Determine the [X, Y] coordinate at the center of the cell enclosing the given text.  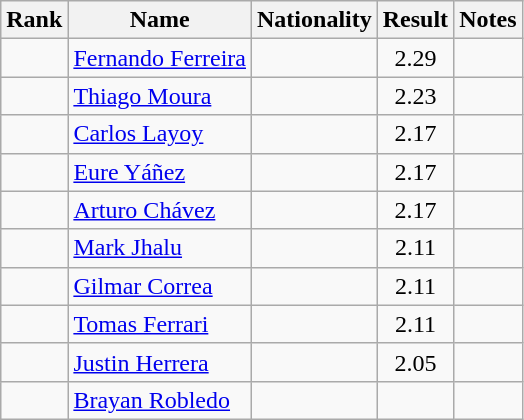
Result [415, 20]
Fernando Ferreira [160, 58]
Tomas Ferrari [160, 324]
Rank [34, 20]
Arturo Chávez [160, 210]
Eure Yáñez [160, 172]
Name [160, 20]
2.05 [415, 362]
Brayan Robledo [160, 400]
2.29 [415, 58]
Thiago Moura [160, 96]
Justin Herrera [160, 362]
Nationality [315, 20]
2.23 [415, 96]
Carlos Layoy [160, 134]
Mark Jhalu [160, 248]
Gilmar Correa [160, 286]
Notes [488, 20]
